Return the (X, Y) coordinate for the center point of the cell that contains the specified text.  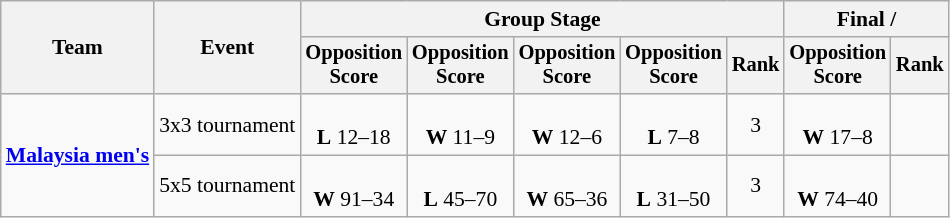
Event (227, 48)
Group Stage (542, 19)
W 12–6 (568, 124)
W 17–8 (838, 124)
L 7–8 (674, 124)
L 31–50 (674, 186)
W 91–34 (354, 186)
W 65–36 (568, 186)
L 45–70 (460, 186)
Final / (866, 19)
W 11–9 (460, 124)
Malaysia men's (78, 155)
L 12–18 (354, 124)
W 74–40 (838, 186)
3x3 tournament (227, 124)
Team (78, 48)
5x5 tournament (227, 186)
